Identify which cell holds the provided text, then report its [X, Y] central coordinate. 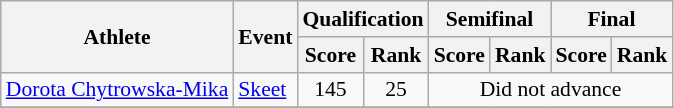
Final [611, 19]
Event [265, 36]
Qualification [362, 19]
Dorota Chytrowska-Mika [118, 90]
25 [396, 90]
Semifinal [490, 19]
Did not advance [551, 90]
Athlete [118, 36]
145 [330, 90]
Skeet [265, 90]
